For the text-containing cell, return its midpoint in [X, Y] coordinate format. 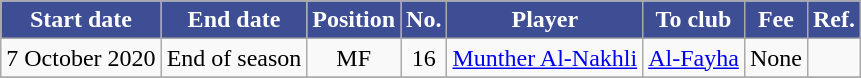
MF [354, 58]
Ref. [834, 20]
None [776, 58]
Munther Al-Nakhli [545, 58]
To club [694, 20]
Al-Fayha [694, 58]
7 October 2020 [81, 58]
Position [354, 20]
End of season [234, 58]
16 [424, 58]
No. [424, 20]
End date [234, 20]
Fee [776, 20]
Start date [81, 20]
Player [545, 20]
